Pinpoint the cell where the given text exists, returning its [X, Y] midpoint coordinate. 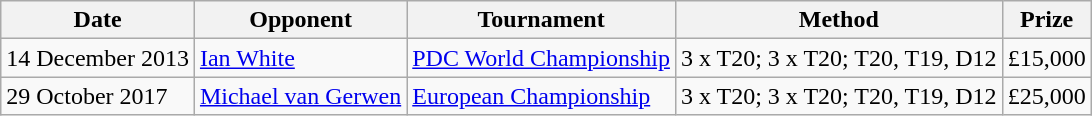
£15,000 [1046, 58]
Michael van Gerwen [300, 96]
Method [838, 20]
Tournament [542, 20]
European Championship [542, 96]
Opponent [300, 20]
PDC World Championship [542, 58]
£25,000 [1046, 96]
Ian White [300, 58]
Date [98, 20]
14 December 2013 [98, 58]
29 October 2017 [98, 96]
Prize [1046, 20]
